Scan for the cell matching the given text and deliver its (x, y) coordinate at center. 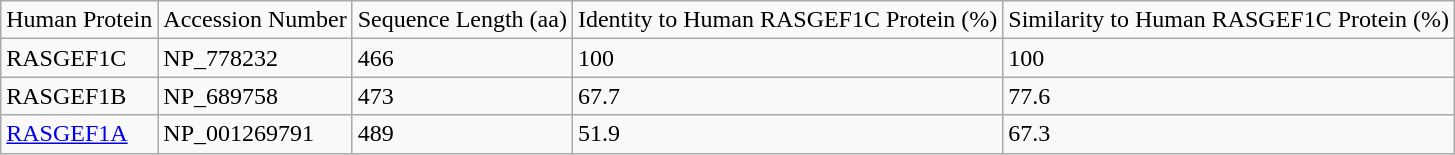
Identity to Human RASGEF1C Protein (%) (787, 20)
51.9 (787, 134)
NP_689758 (255, 96)
Human Protein (80, 20)
RASGEF1C (80, 58)
Accession Number (255, 20)
RASGEF1B (80, 96)
67.3 (1229, 134)
473 (462, 96)
Similarity to Human RASGEF1C Protein (%) (1229, 20)
RASGEF1A (80, 134)
466 (462, 58)
NP_001269791 (255, 134)
77.6 (1229, 96)
NP_778232 (255, 58)
67.7 (787, 96)
Sequence Length (aa) (462, 20)
489 (462, 134)
